Search for the cell housing the specified text and yield its [X, Y] center coordinate. 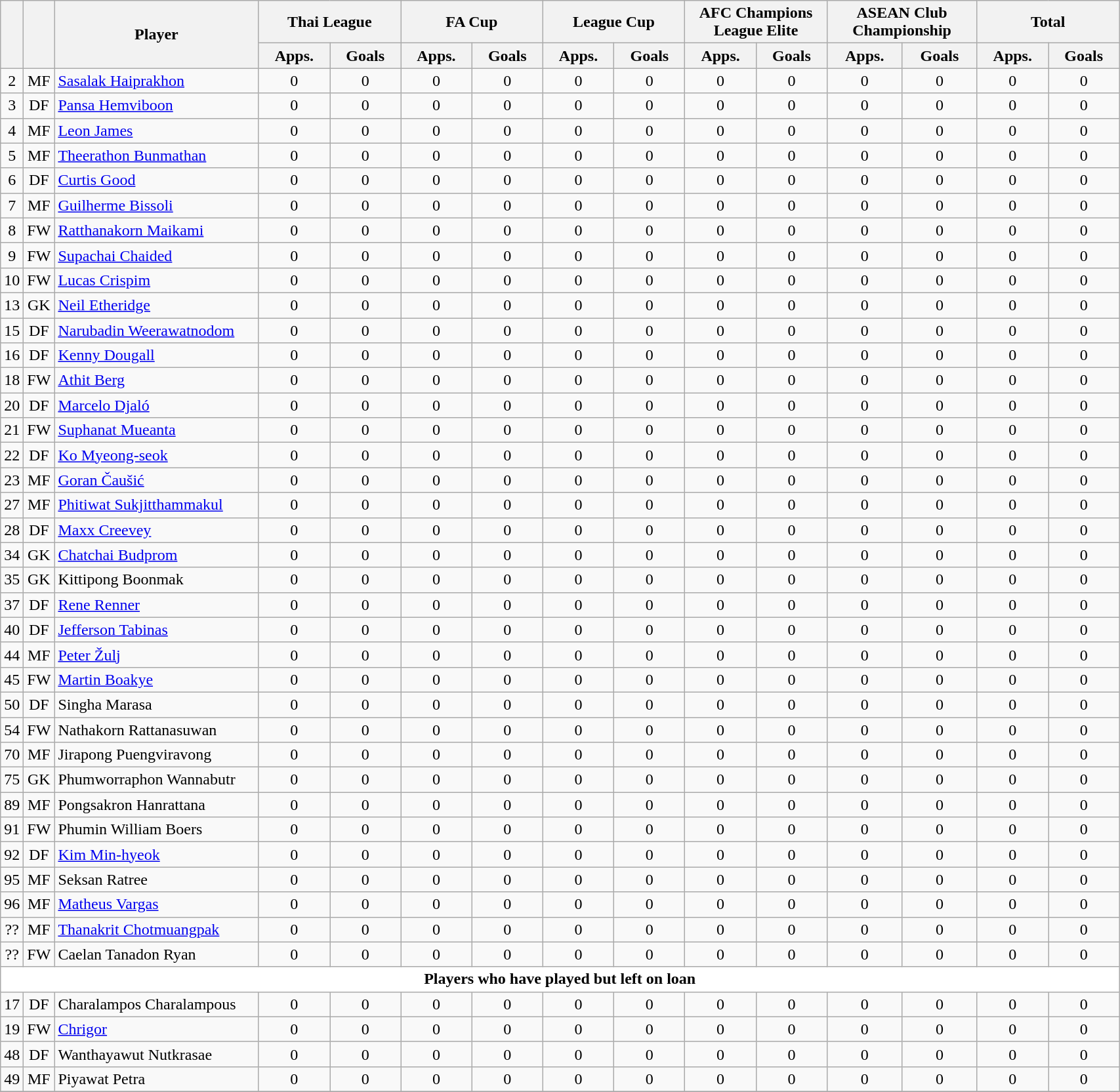
Wanthayawut Nutkrasae [156, 1054]
28 [12, 530]
Jefferson Tabinas [156, 630]
FA Cup [472, 22]
Theerathon Bunmathan [156, 155]
22 [12, 455]
Pongsakron Hanrattana [156, 805]
Caelan Tanadon Ryan [156, 954]
Phumworraphon Wannabutr [156, 780]
15 [12, 330]
18 [12, 380]
89 [12, 805]
Rene Renner [156, 605]
35 [12, 580]
AFC Champions League Elite [756, 22]
Martin Boakye [156, 679]
Kenny Dougall [156, 355]
Chatchai Budprom [156, 555]
21 [12, 430]
Thai League [329, 22]
75 [12, 780]
Total [1048, 22]
27 [12, 505]
Marcelo Djaló [156, 405]
50 [12, 704]
23 [12, 480]
Sasalak Haiprakhon [156, 81]
40 [12, 630]
League Cup [614, 22]
Chrigor [156, 1029]
95 [12, 880]
49 [12, 1079]
3 [12, 106]
Lucas Crispim [156, 280]
Nathakorn Rattanasuwan [156, 730]
44 [12, 655]
10 [12, 280]
ASEAN Club Championship [902, 22]
Athit Berg [156, 380]
Ko Myeong-seok [156, 455]
Jirapong Puengviravong [156, 755]
2 [12, 81]
Neil Etheridge [156, 305]
Phumin William Boers [156, 830]
Phitiwat Sukjitthammakul [156, 505]
Thanakrit Chotmuangpak [156, 929]
Supachai Chaided [156, 255]
37 [12, 605]
Leon James [156, 131]
48 [12, 1054]
Curtis Good [156, 180]
Charalampos Charalampous [156, 1004]
Player [156, 34]
17 [12, 1004]
Goran Čaušić [156, 480]
20 [12, 405]
Kim Min-hyeok [156, 855]
Suphanat Mueanta [156, 430]
91 [12, 830]
Peter Žulj [156, 655]
Pansa Hemviboon [156, 106]
19 [12, 1029]
4 [12, 131]
45 [12, 679]
8 [12, 230]
Maxx Creevey [156, 530]
92 [12, 855]
Guilherme Bissoli [156, 205]
Players who have played but left on loan [560, 979]
70 [12, 755]
96 [12, 904]
7 [12, 205]
54 [12, 730]
Ratthanakorn Maikami [156, 230]
34 [12, 555]
16 [12, 355]
5 [12, 155]
Kittipong Boonmak [156, 580]
9 [12, 255]
Piyawat Petra [156, 1079]
Singha Marasa [156, 704]
13 [12, 305]
Seksan Ratree [156, 880]
6 [12, 180]
Narubadin Weerawatnodom [156, 330]
Matheus Vargas [156, 904]
